Identify which cell holds the provided text, then report its [x, y] central coordinate. 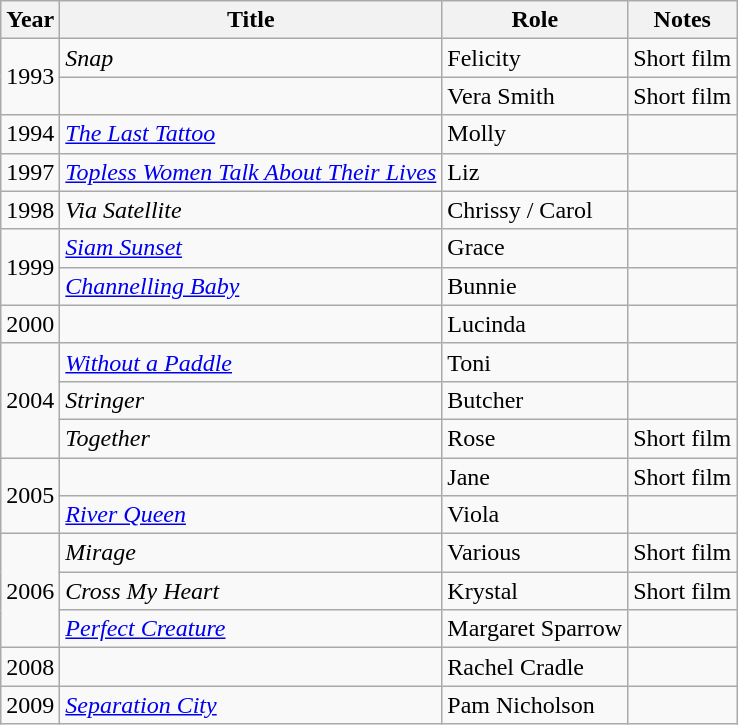
Grace [535, 248]
Various [535, 553]
1998 [30, 210]
Snap [251, 58]
River Queen [251, 515]
Together [251, 438]
Perfect Creature [251, 629]
1993 [30, 77]
2005 [30, 496]
Vera Smith [535, 96]
Notes [682, 20]
Felicity [535, 58]
Rose [535, 438]
2004 [30, 400]
2008 [30, 667]
Role [535, 20]
Via Satellite [251, 210]
Margaret Sparrow [535, 629]
Lucinda [535, 324]
Stringer [251, 400]
Without a Paddle [251, 362]
Mirage [251, 553]
Bunnie [535, 286]
2006 [30, 591]
Pam Nicholson [535, 705]
Butcher [535, 400]
Channelling Baby [251, 286]
The Last Tattoo [251, 134]
Cross My Heart [251, 591]
Molly [535, 134]
Topless Women Talk About Their Lives [251, 172]
Toni [535, 362]
2000 [30, 324]
Title [251, 20]
Jane [535, 477]
Chrissy / Carol [535, 210]
Separation City [251, 705]
Viola [535, 515]
Liz [535, 172]
1999 [30, 267]
1994 [30, 134]
Year [30, 20]
2009 [30, 705]
1997 [30, 172]
Krystal [535, 591]
Siam Sunset [251, 248]
Rachel Cradle [535, 667]
